Extract the (x, y) coordinate from the center of the cell holding the provided text.  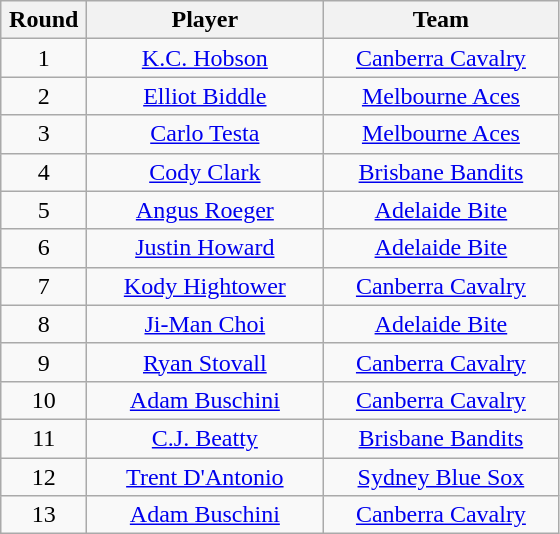
12 (44, 477)
7 (44, 286)
2 (44, 96)
1 (44, 58)
9 (44, 362)
13 (44, 515)
Angus Roeger (205, 210)
10 (44, 400)
Justin Howard (205, 248)
5 (44, 210)
Ryan Stovall (205, 362)
Cody Clark (205, 172)
Carlo Testa (205, 134)
Sydney Blue Sox (441, 477)
Kody Hightower (205, 286)
Round (44, 20)
6 (44, 248)
4 (44, 172)
Team (441, 20)
8 (44, 324)
Elliot Biddle (205, 96)
Ji-Man Choi (205, 324)
K.C. Hobson (205, 58)
C.J. Beatty (205, 438)
11 (44, 438)
Player (205, 20)
3 (44, 134)
Trent D'Antonio (205, 477)
